Extract the (X, Y) coordinate from the center of the cell holding the provided text.  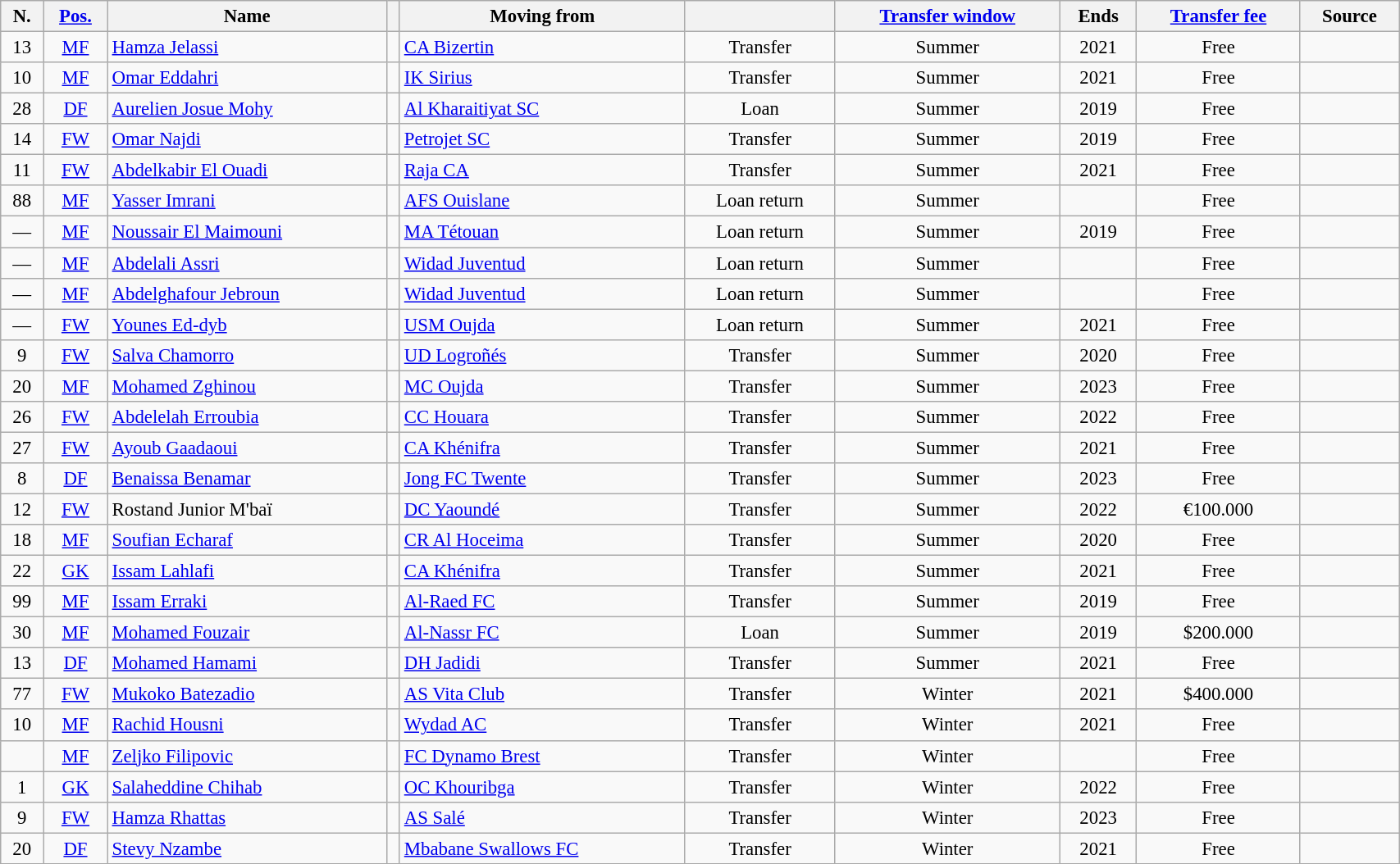
Mohamed Fouzair (247, 633)
Al Kharaitiyat SC (542, 109)
Noussair El Maimouni (247, 232)
Pos. (75, 16)
Name (247, 16)
26 (22, 417)
77 (22, 694)
Moving from (542, 16)
Raja CA (542, 171)
Abdelelah Erroubia (247, 417)
Source (1349, 16)
Omar Eddahri (247, 78)
Ends (1097, 16)
Issam Erraki (247, 602)
USM Oujda (542, 325)
Al-Nassr FC (542, 633)
1 (22, 787)
OC Khouribga (542, 787)
18 (22, 540)
Omar Najdi (247, 139)
Abdelkabir El Ouadi (247, 171)
Rostand Junior M'baï (247, 509)
€100.000 (1219, 509)
$200.000 (1219, 633)
CA Bizertin (542, 48)
11 (22, 171)
AS Vita Club (542, 694)
Issam Lahlafi (247, 571)
DH Jadidi (542, 663)
N. (22, 16)
FC Dynamo Brest (542, 756)
Zeljko Filipovic (247, 756)
CR Al Hoceima (542, 540)
Hamza Rhattas (247, 817)
88 (22, 201)
Abdelghafour Jebroun (247, 293)
Stevy Nzambe (247, 848)
22 (22, 571)
Yasser Imrani (247, 201)
MC Oujda (542, 386)
Benaissa Benamar (247, 479)
12 (22, 509)
Abdelali Assri (247, 263)
AFS Ouislane (542, 201)
Al-Raed FC (542, 602)
Transfer fee (1219, 16)
UD Logroñés (542, 355)
Aurelien Josue Mohy (247, 109)
Rachid Housni (247, 725)
27 (22, 448)
Younes Ed-dyb (247, 325)
MA Tétouan (542, 232)
Mukoko Batezadio (247, 694)
Salva Chamorro (247, 355)
14 (22, 139)
Salaheddine Chihab (247, 787)
$400.000 (1219, 694)
IK Sirius (542, 78)
DC Yaoundé (542, 509)
Mbabane Swallows FC (542, 848)
Petrojet SC (542, 139)
Mohamed Hamami (247, 663)
Hamza Jelassi (247, 48)
AS Salé (542, 817)
99 (22, 602)
CC Houara (542, 417)
30 (22, 633)
28 (22, 109)
Transfer window (947, 16)
Mohamed Zghinou (247, 386)
Jong FC Twente (542, 479)
8 (22, 479)
Soufian Echaraf (247, 540)
Ayoub Gaadaoui (247, 448)
Wydad AC (542, 725)
